Scan for the cell matching the given text and deliver its (x, y) coordinate at center. 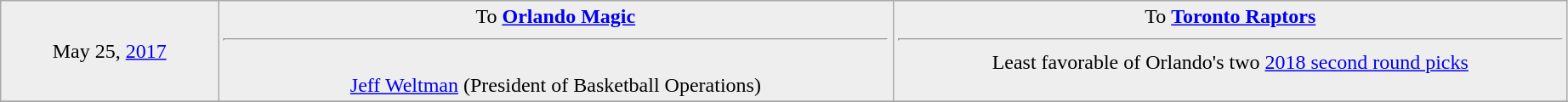
May 25, 2017 (110, 51)
To Orlando Magic Jeff Weltman (President of Basketball Operations) (556, 51)
To Toronto RaptorsLeast favorable of Orlando's two 2018 second round picks (1230, 51)
